Extract the (X, Y) coordinate from the center of the cell holding the provided text.  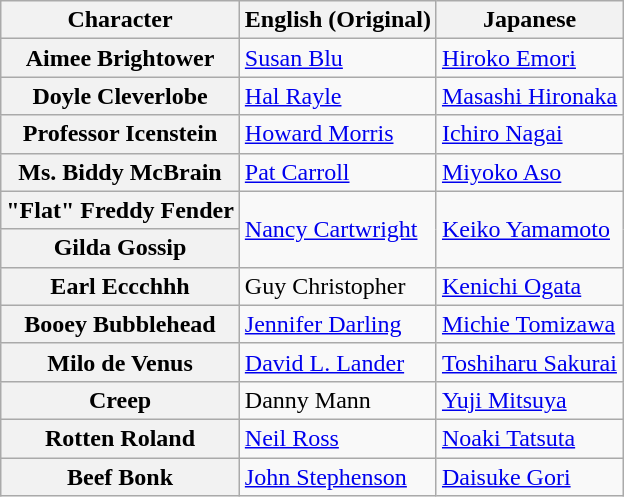
Rotten Roland (120, 438)
Neil Ross (338, 438)
Toshiharu Sakurai (529, 362)
Michie Tomizawa (529, 324)
Japanese (529, 20)
David L. Lander (338, 362)
Doyle Cleverlobe (120, 96)
Creep (120, 400)
Miyoko Aso (529, 172)
"Flat" Freddy Fender (120, 210)
Ichiro Nagai (529, 134)
Aimee Brightower (120, 58)
Milo de Venus (120, 362)
Earl Eccchhh (120, 286)
Nancy Cartwright (338, 229)
Pat Carroll (338, 172)
Guy Christopher (338, 286)
Noaki Tatsuta (529, 438)
Keiko Yamamoto (529, 229)
Susan Blu (338, 58)
Kenichi Ogata (529, 286)
Professor Icenstein (120, 134)
Hiroko Emori (529, 58)
Booey Bubblehead (120, 324)
English (Original) (338, 20)
Masashi Hironaka (529, 96)
Yuji Mitsuya (529, 400)
Daisuke Gori (529, 477)
Howard Morris (338, 134)
Hal Rayle (338, 96)
Ms. Biddy McBrain (120, 172)
Character (120, 20)
Jennifer Darling (338, 324)
Beef Bonk (120, 477)
John Stephenson (338, 477)
Gilda Gossip (120, 248)
Danny Mann (338, 400)
